Search for the cell housing the specified text and yield its [x, y] center coordinate. 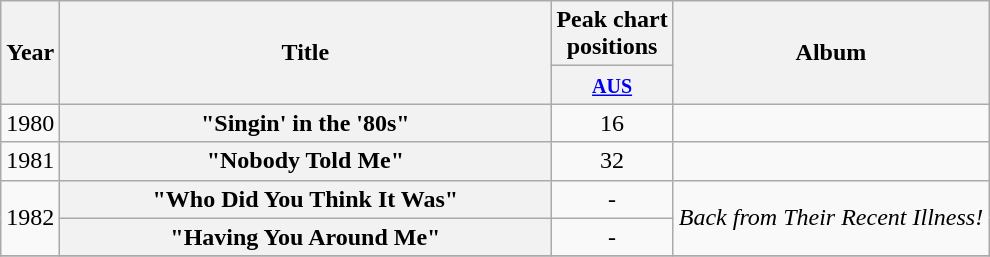
"Nobody Told Me" [306, 161]
"Singin' in the '80s" [306, 123]
Year [30, 52]
"Who Did You Think It Was" [306, 199]
1982 [30, 218]
"Having You Around Me" [306, 237]
Peak chartpositions [612, 34]
AUS [612, 85]
32 [612, 161]
1980 [30, 123]
Back from Their Recent Illness! [830, 218]
Title [306, 52]
Album [830, 52]
16 [612, 123]
1981 [30, 161]
